Find where the given text appears and provide that cell's center as [x, y] coordinate. 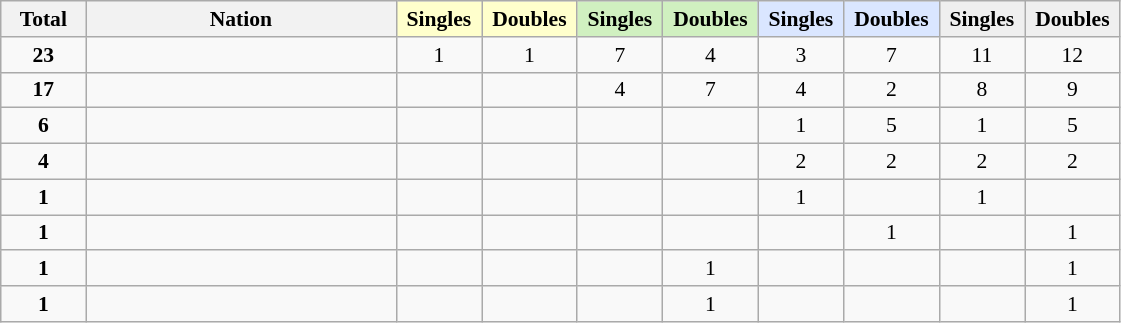
Total [44, 19]
3 [801, 55]
17 [44, 90]
23 [44, 55]
12 [1072, 55]
Nation [241, 19]
8 [982, 90]
9 [1072, 90]
11 [982, 55]
6 [44, 126]
